Determine the (x, y) coordinate at the center of the cell enclosing the given text.  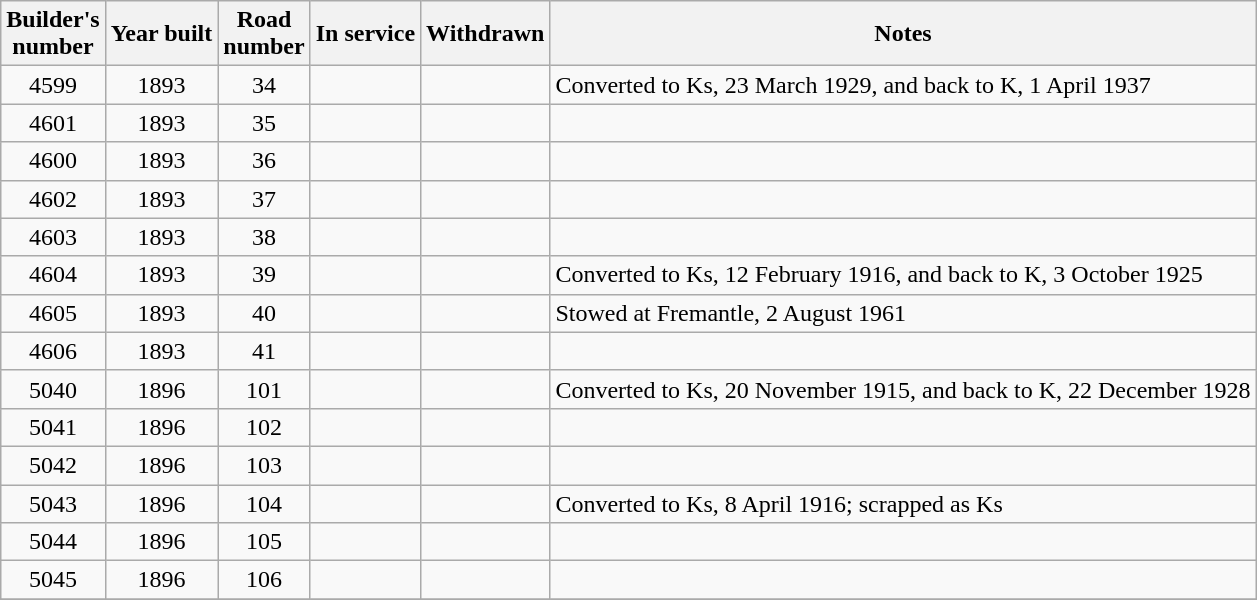
101 (264, 389)
4599 (53, 85)
39 (264, 275)
40 (264, 313)
Roadnumber (264, 34)
Converted to Ks, 8 April 1916; scrapped as Ks (903, 503)
5040 (53, 389)
38 (264, 237)
4605 (53, 313)
5045 (53, 580)
104 (264, 503)
4602 (53, 199)
34 (264, 85)
5044 (53, 542)
Withdrawn (486, 34)
5043 (53, 503)
Converted to Ks, 23 March 1929, and back to K, 1 April 1937 (903, 85)
103 (264, 465)
4601 (53, 123)
Builder'snumber (53, 34)
4606 (53, 351)
Converted to Ks, 12 February 1916, and back to K, 3 October 1925 (903, 275)
Notes (903, 34)
5041 (53, 427)
4604 (53, 275)
37 (264, 199)
Converted to Ks, 20 November 1915, and back to K, 22 December 1928 (903, 389)
5042 (53, 465)
4600 (53, 161)
In service (365, 34)
105 (264, 542)
Year built (162, 34)
Stowed at Fremantle, 2 August 1961 (903, 313)
106 (264, 580)
36 (264, 161)
35 (264, 123)
102 (264, 427)
41 (264, 351)
4603 (53, 237)
